From the cell containing the given text, extract its center point as (x, y) coordinate. 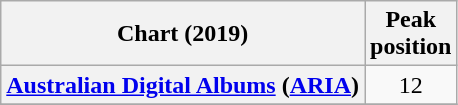
Peakposition (411, 34)
12 (411, 85)
Chart (2019) (183, 34)
Australian Digital Albums (ARIA) (183, 85)
